Detect which cell encompasses the target text, then output its [x, y] center coordinate. 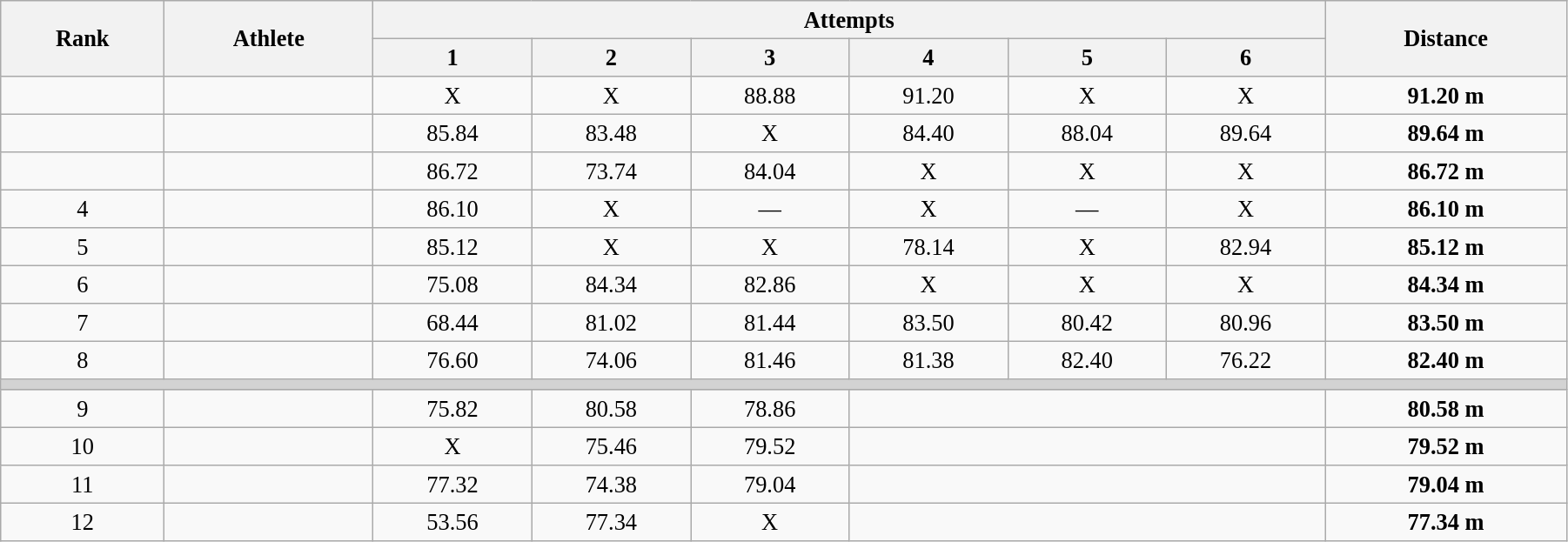
79.52 m [1446, 446]
Athlete [269, 38]
75.08 [452, 284]
2 [611, 57]
83.50 [928, 323]
82.94 [1245, 247]
91.20 m [1446, 95]
12 [83, 522]
77.34 m [1446, 522]
78.86 [770, 409]
86.10 m [1446, 209]
89.64 m [1446, 133]
84.04 [770, 171]
78.14 [928, 247]
86.10 [452, 209]
68.44 [452, 323]
73.74 [611, 171]
3 [770, 57]
76.60 [452, 360]
8 [83, 360]
85.12 m [1446, 247]
89.64 [1245, 133]
77.32 [452, 485]
85.12 [452, 247]
81.02 [611, 323]
82.40 m [1446, 360]
11 [83, 485]
74.06 [611, 360]
84.34 m [1446, 284]
75.46 [611, 446]
Rank [83, 38]
80.96 [1245, 323]
74.38 [611, 485]
80.58 m [1446, 409]
80.58 [611, 409]
79.04 m [1446, 485]
80.42 [1087, 323]
9 [83, 409]
53.56 [452, 522]
Attempts [849, 19]
82.86 [770, 284]
84.40 [928, 133]
91.20 [928, 95]
77.34 [611, 522]
79.52 [770, 446]
7 [83, 323]
10 [83, 446]
88.88 [770, 95]
82.40 [1087, 360]
84.34 [611, 284]
75.82 [452, 409]
86.72 m [1446, 171]
85.84 [452, 133]
Distance [1446, 38]
83.48 [611, 133]
79.04 [770, 485]
88.04 [1087, 133]
81.38 [928, 360]
1 [452, 57]
81.44 [770, 323]
83.50 m [1446, 323]
76.22 [1245, 360]
86.72 [452, 171]
81.46 [770, 360]
